Provide the [x, y] coordinate of the cell's center where the given text is located.  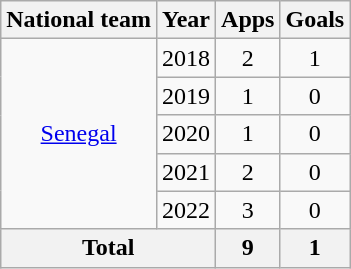
National team [79, 20]
Senegal [79, 134]
2022 [186, 210]
2020 [186, 134]
9 [248, 248]
Year [186, 20]
2019 [186, 96]
2021 [186, 172]
Total [108, 248]
Goals [315, 20]
Apps [248, 20]
2018 [186, 58]
3 [248, 210]
